Find where the given text appears and provide that cell's center as [x, y] coordinate. 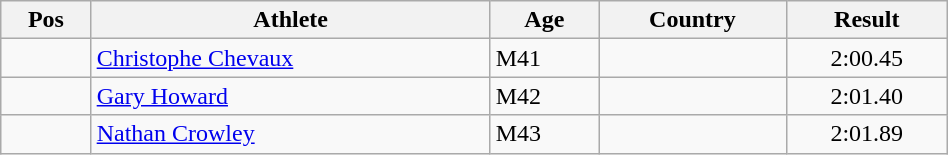
M43 [544, 134]
Age [544, 20]
Gary Howard [290, 96]
Result [866, 20]
Athlete [290, 20]
2:01.40 [866, 96]
M41 [544, 58]
Pos [46, 20]
2:01.89 [866, 134]
Christophe Chevaux [290, 58]
M42 [544, 96]
Nathan Crowley [290, 134]
2:00.45 [866, 58]
Country [693, 20]
